Locate the cell with the specified text and output its [x, y] center coordinate. 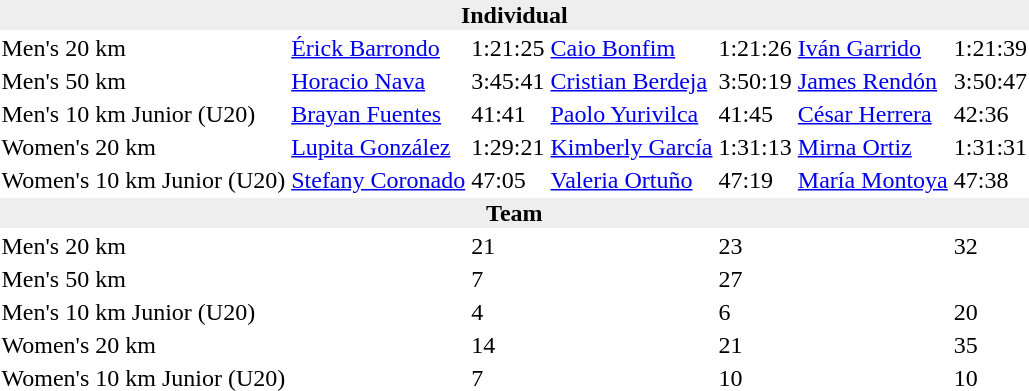
3:45:41 [508, 81]
Cristian Berdeja [632, 81]
41:45 [755, 114]
Women's 10 km Junior (U20) [144, 180]
1:21:26 [755, 48]
32 [990, 246]
Team [514, 213]
3:50:47 [990, 81]
23 [755, 246]
Horacio Nava [378, 81]
1:31:13 [755, 147]
Stefany Coronado [378, 180]
3:50:19 [755, 81]
20 [990, 312]
41:41 [508, 114]
Brayan Fuentes [378, 114]
27 [755, 279]
Individual [514, 15]
42:36 [990, 114]
1:21:39 [990, 48]
César Herrera [872, 114]
James Rendón [872, 81]
1:31:31 [990, 147]
Iván Garrido [872, 48]
María Montoya [872, 180]
47:38 [990, 180]
47:19 [755, 180]
35 [990, 345]
Caio Bonfim [632, 48]
1:21:25 [508, 48]
7 [508, 279]
1:29:21 [508, 147]
6 [755, 312]
14 [508, 345]
Mirna Ortiz [872, 147]
Valeria Ortuño [632, 180]
47:05 [508, 180]
Lupita González [378, 147]
Paolo Yurivilca [632, 114]
Érick Barrondo [378, 48]
Kimberly García [632, 147]
4 [508, 312]
